Return the [x, y] coordinate for the center point of the cell that contains the specified text.  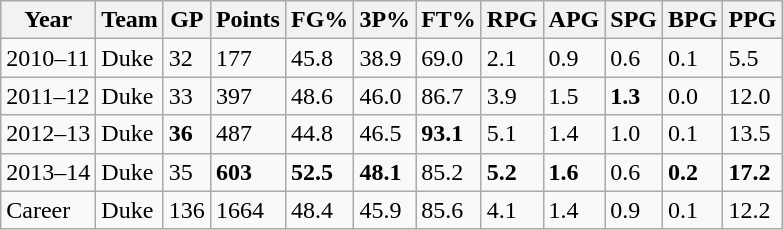
BPG [693, 20]
5.5 [752, 58]
RPG [512, 20]
48.1 [385, 172]
38.9 [385, 58]
Points [248, 20]
2013–14 [48, 172]
33 [186, 96]
5.2 [512, 172]
APG [574, 20]
3.9 [512, 96]
177 [248, 58]
GP [186, 20]
85.2 [449, 172]
35 [186, 172]
0.2 [693, 172]
1.0 [634, 134]
12.0 [752, 96]
1.6 [574, 172]
45.8 [319, 58]
17.2 [752, 172]
4.1 [512, 210]
3P% [385, 20]
13.5 [752, 134]
397 [248, 96]
487 [248, 134]
12.2 [752, 210]
Team [130, 20]
48.6 [319, 96]
44.8 [319, 134]
2010–11 [48, 58]
2011–12 [48, 96]
2.1 [512, 58]
1664 [248, 210]
45.9 [385, 210]
SPG [634, 20]
1.3 [634, 96]
FT% [449, 20]
0.0 [693, 96]
603 [248, 172]
85.6 [449, 210]
5.1 [512, 134]
136 [186, 210]
36 [186, 134]
52.5 [319, 172]
1.5 [574, 96]
46.5 [385, 134]
46.0 [385, 96]
32 [186, 58]
69.0 [449, 58]
PPG [752, 20]
86.7 [449, 96]
FG% [319, 20]
2012–13 [48, 134]
Career [48, 210]
48.4 [319, 210]
Year [48, 20]
93.1 [449, 134]
